Scan for the cell matching the given text and deliver its (X, Y) coordinate at center. 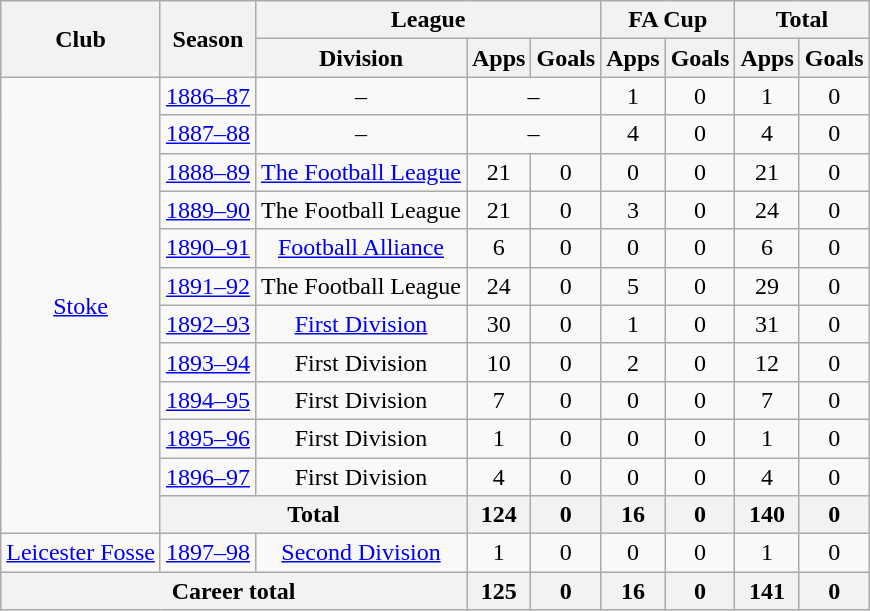
5 (633, 286)
1897–98 (208, 553)
Division (360, 58)
Season (208, 39)
2 (633, 362)
FA Cup (668, 20)
1886–87 (208, 96)
Second Division (360, 553)
1888–89 (208, 172)
141 (767, 591)
3 (633, 210)
1895–96 (208, 438)
Stoke (81, 306)
140 (767, 515)
125 (498, 591)
30 (498, 324)
Career total (234, 591)
1892–93 (208, 324)
Leicester Fosse (81, 553)
124 (498, 515)
1891–92 (208, 286)
Club (81, 39)
31 (767, 324)
1894–95 (208, 400)
1896–97 (208, 477)
12 (767, 362)
1887–88 (208, 134)
29 (767, 286)
1893–94 (208, 362)
1890–91 (208, 248)
League (428, 20)
Football Alliance (360, 248)
10 (498, 362)
1889–90 (208, 210)
